Return (x, y) of the center of cell containing provided text 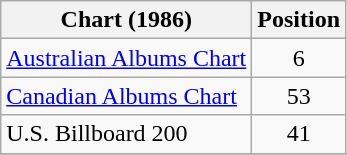
53 (299, 96)
Position (299, 20)
Australian Albums Chart (126, 58)
Canadian Albums Chart (126, 96)
6 (299, 58)
41 (299, 134)
Chart (1986) (126, 20)
U.S. Billboard 200 (126, 134)
